Locate the cell with the specified text and output its (x, y) center coordinate. 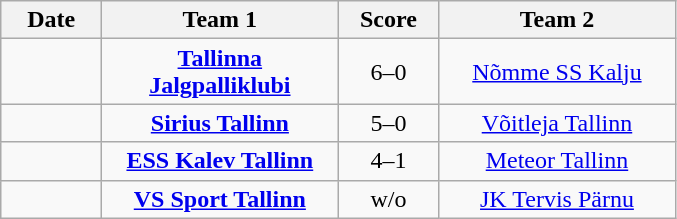
Score (388, 20)
JK Tervis Pärnu (557, 199)
ESS Kalev Tallinn (220, 161)
Meteor Tallinn (557, 161)
Team 2 (557, 20)
Sirius Tallinn (220, 123)
Võitleja Tallinn (557, 123)
5–0 (388, 123)
4–1 (388, 161)
VS Sport Tallinn (220, 199)
Team 1 (220, 20)
6–0 (388, 72)
Nõmme SS Kalju (557, 72)
w/o (388, 199)
Date (52, 20)
Tallinna Jalgpalliklubi (220, 72)
